Pinpoint the cell where the given text exists, returning its [X, Y] midpoint coordinate. 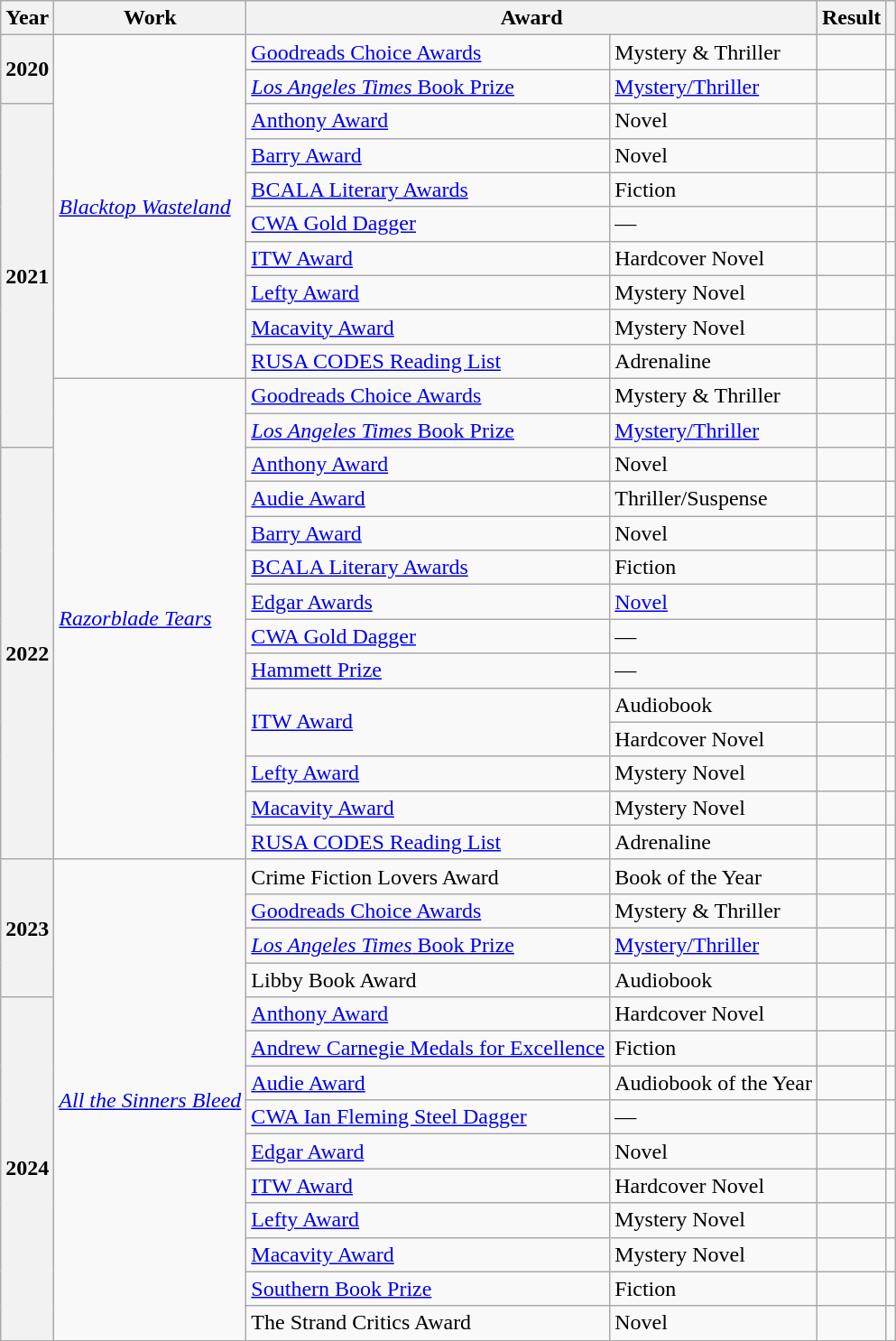
2020 [27, 69]
Southern Book Prize [428, 1289]
All the Sinners Bleed [150, 1099]
Edgar Awards [428, 602]
Work [150, 18]
Award [532, 18]
2024 [27, 1170]
Edgar Award [428, 1151]
Hammett Prize [428, 670]
CWA Ian Fleming Steel Dagger [428, 1117]
Libby Book Award [428, 979]
2022 [27, 653]
Andrew Carnegie Medals for Excellence [428, 1049]
Year [27, 18]
2021 [27, 276]
Razorblade Tears [150, 619]
Audiobook of the Year [714, 1083]
The Strand Critics Award [428, 1323]
2023 [27, 928]
Crime Fiction Lovers Award [428, 876]
Result [851, 18]
Thriller/Suspense [714, 499]
Book of the Year [714, 876]
Blacktop Wasteland [150, 208]
